Pinpoint the cell where the given text exists, returning its (x, y) midpoint coordinate. 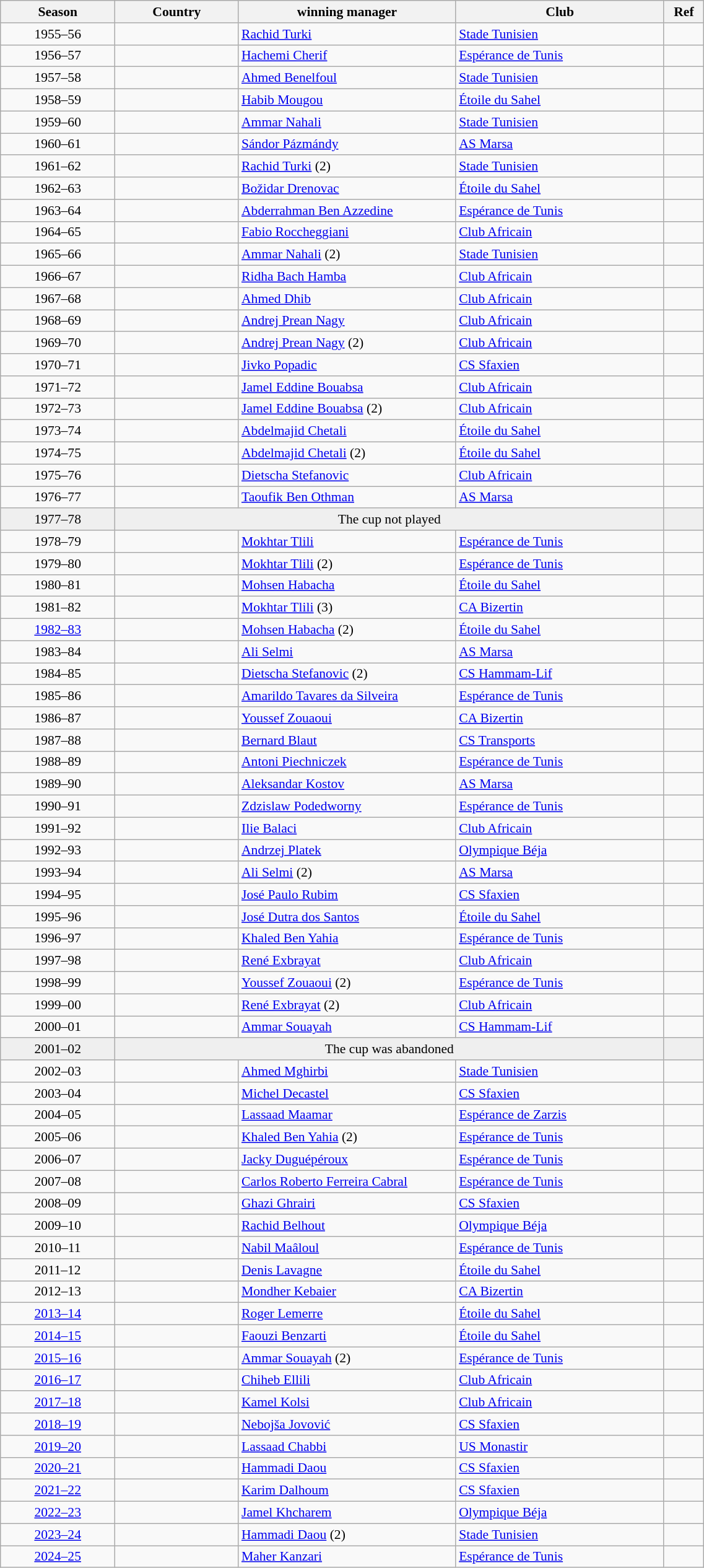
Amarildo Tavares da Silveira (347, 696)
Jamel Eddine Bouabsa (2) (347, 409)
2012–13 (58, 1292)
2010–11 (58, 1248)
1988–89 (58, 762)
1968–69 (58, 321)
René Exbrayat (2) (347, 1005)
Habib Mougou (347, 100)
René Exbrayat (347, 961)
Lassaad Chabbi (347, 1447)
Khaled Ben Yahia (347, 939)
US Monastir (560, 1447)
Ghazi Ghrairi (347, 1204)
1964–65 (58, 232)
Chiheb Ellili (347, 1380)
1987–88 (58, 740)
Dietscha Stefanovic (2) (347, 674)
1976–77 (58, 497)
1992–93 (58, 851)
2016–17 (58, 1380)
2008–09 (58, 1204)
1973–74 (58, 431)
1969–70 (58, 343)
Ammar Nahali (347, 122)
Mokhtar Tlili (347, 541)
1967–68 (58, 299)
1955–56 (58, 34)
Ammar Nahali (2) (347, 255)
Mondher Kebaier (347, 1292)
Ahmed Mghirbi (347, 1071)
Youssef Zouaoui (2) (347, 983)
Andrzej Platek (347, 851)
1985–86 (58, 696)
Kamel Kolsi (347, 1403)
The cup not played (389, 520)
Dietscha Stefanovic (347, 475)
1997–98 (58, 961)
1965–66 (58, 255)
The cup was abandoned (389, 1049)
1995–96 (58, 917)
CS Transports (560, 740)
Rachid Turki (2) (347, 167)
Rachid Belhout (347, 1226)
1971–72 (58, 387)
2002–03 (58, 1071)
2004–05 (58, 1115)
Khaled Ben Yahia (2) (347, 1137)
Abderrahman Ben Azzedine (347, 211)
1998–99 (58, 983)
1966–67 (58, 277)
Ilie Balaci (347, 828)
Hammadi Daou (2) (347, 1535)
Ridha Bach Hamba (347, 277)
2024–25 (58, 1557)
Club (560, 12)
2015–16 (58, 1358)
2006–07 (58, 1160)
1978–79 (58, 541)
2011–12 (58, 1270)
Jacky Duguépéroux (347, 1160)
Lassaad Maamar (347, 1115)
1963–64 (58, 211)
1981–82 (58, 608)
2007–08 (58, 1181)
Ali Selmi (347, 652)
Andrej Prean Nagy (2) (347, 343)
Nabil Maâloul (347, 1248)
1977–78 (58, 520)
Mokhtar Tlili (3) (347, 608)
Božidar Drenovac (347, 188)
1975–76 (58, 475)
Hachemi Cherif (347, 56)
2000–01 (58, 1027)
Nebojša Jovović (347, 1424)
2001–02 (58, 1049)
1991–92 (58, 828)
1962–63 (58, 188)
Jamel Eddine Bouabsa (347, 387)
1993–94 (58, 873)
2013–14 (58, 1314)
José Dutra dos Santos (347, 917)
1959–60 (58, 122)
Maher Kanzari (347, 1557)
Fabio Roccheggiani (347, 232)
1986–87 (58, 718)
Rachid Turki (347, 34)
1999–00 (58, 1005)
2018–19 (58, 1424)
Aleksandar Kostov (347, 784)
Hammadi Daou (347, 1468)
Jivko Popadic (347, 365)
Karim Dalhoum (347, 1491)
Mohsen Habacha (347, 585)
Roger Lemerre (347, 1314)
Andrej Prean Nagy (347, 321)
Faouzi Benzarti (347, 1336)
1970–71 (58, 365)
1961–62 (58, 167)
Carlos Roberto Ferreira Cabral (347, 1181)
Denis Lavagne (347, 1270)
2020–21 (58, 1468)
1990–91 (58, 807)
1960–61 (58, 144)
2023–24 (58, 1535)
Jamel Khcharem (347, 1513)
2005–06 (58, 1137)
Espérance de Zarzis (560, 1115)
1983–84 (58, 652)
2019–20 (58, 1447)
1989–90 (58, 784)
Ahmed Benelfoul (347, 78)
Michel Decastel (347, 1093)
2009–10 (58, 1226)
1982–83 (58, 630)
Mokhtar Tlili (2) (347, 564)
Ammar Souayah (2) (347, 1358)
Zdzislaw Podedworny (347, 807)
Bernard Blaut (347, 740)
Abdelmajid Chetali (2) (347, 453)
Ahmed Dhib (347, 299)
1980–81 (58, 585)
Mohsen Habacha (2) (347, 630)
2014–15 (58, 1336)
1956–57 (58, 56)
1994–95 (58, 895)
1958–59 (58, 100)
José Paulo Rubim (347, 895)
winning manager (347, 12)
1974–75 (58, 453)
1957–58 (58, 78)
Ref (684, 12)
Antoni Piechniczek (347, 762)
1979–80 (58, 564)
2021–22 (58, 1491)
2022–23 (58, 1513)
Abdelmajid Chetali (347, 431)
2003–04 (58, 1093)
Taoufik Ben Othman (347, 497)
Country (177, 12)
1972–73 (58, 409)
1984–85 (58, 674)
Ammar Souayah (347, 1027)
2017–18 (58, 1403)
Sándor Pázmándy (347, 144)
Season (58, 12)
1996–97 (58, 939)
Youssef Zouaoui (347, 718)
Ali Selmi (2) (347, 873)
